Provide the (X, Y) coordinate of the cell's center where the given text is located.  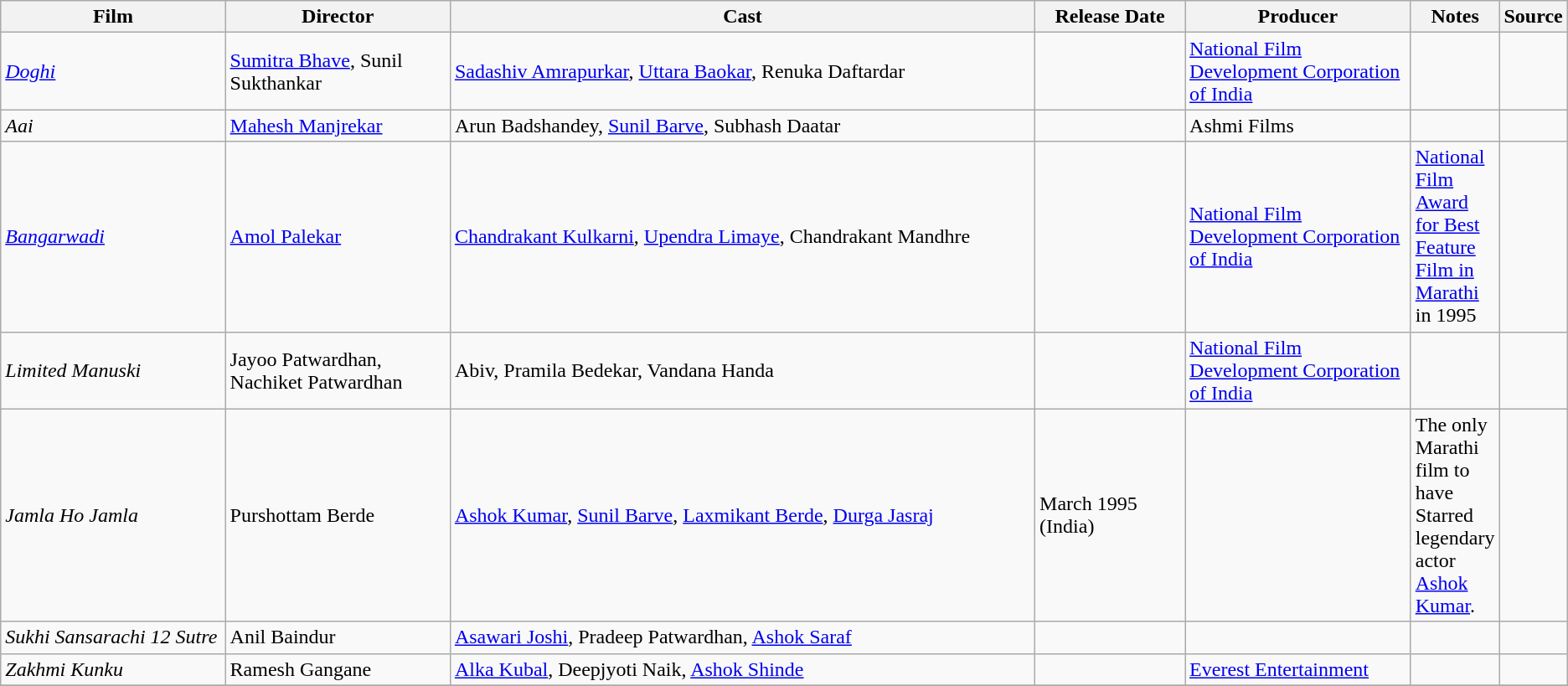
Arun Badshandey, Sunil Barve, Subhash Daatar (742, 126)
Abiv, Pramila Bedekar, Vandana Handa (742, 370)
Sumitra Bhave, Sunil Sukthankar (338, 71)
Everest Entertainment (1298, 669)
Sukhi Sansarachi 12 Sutre (113, 637)
Film (113, 17)
March 1995 (India) (1111, 515)
Source (1533, 17)
Asawari Joshi, Pradeep Patwardhan, Ashok Saraf (742, 637)
Release Date (1111, 17)
Producer (1298, 17)
Alka Kubal, Deepjyoti Naik, Ashok Shinde (742, 669)
Purshottam Berde (338, 515)
Mahesh Manjrekar (338, 126)
Jayoo Patwardhan, Nachiket Patwardhan (338, 370)
Anil Baindur (338, 637)
Amol Palekar (338, 236)
Cast (742, 17)
Limited Manuski (113, 370)
Bangarwadi (113, 236)
Ashok Kumar, Sunil Barve, Laxmikant Berde, Durga Jasraj (742, 515)
Chandrakant Kulkarni, Upendra Limaye, Chandrakant Mandhre (742, 236)
Director (338, 17)
Doghi (113, 71)
Ashmi Films (1298, 126)
National Film Award for Best Feature Film in Marathi in 1995 (1455, 236)
Notes (1455, 17)
The only Marathi film to have Starred legendary actor Ashok Kumar. (1455, 515)
Aai (113, 126)
Sadashiv Amrapurkar, Uttara Baokar, Renuka Daftardar (742, 71)
Jamla Ho Jamla (113, 515)
Zakhmi Kunku (113, 669)
Ramesh Gangane (338, 669)
